Search for the cell housing the specified text and yield its (x, y) center coordinate. 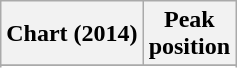
Chart (2014) (72, 34)
Peakposition (189, 34)
